Pinpoint the cell where the given text exists, returning its [x, y] midpoint coordinate. 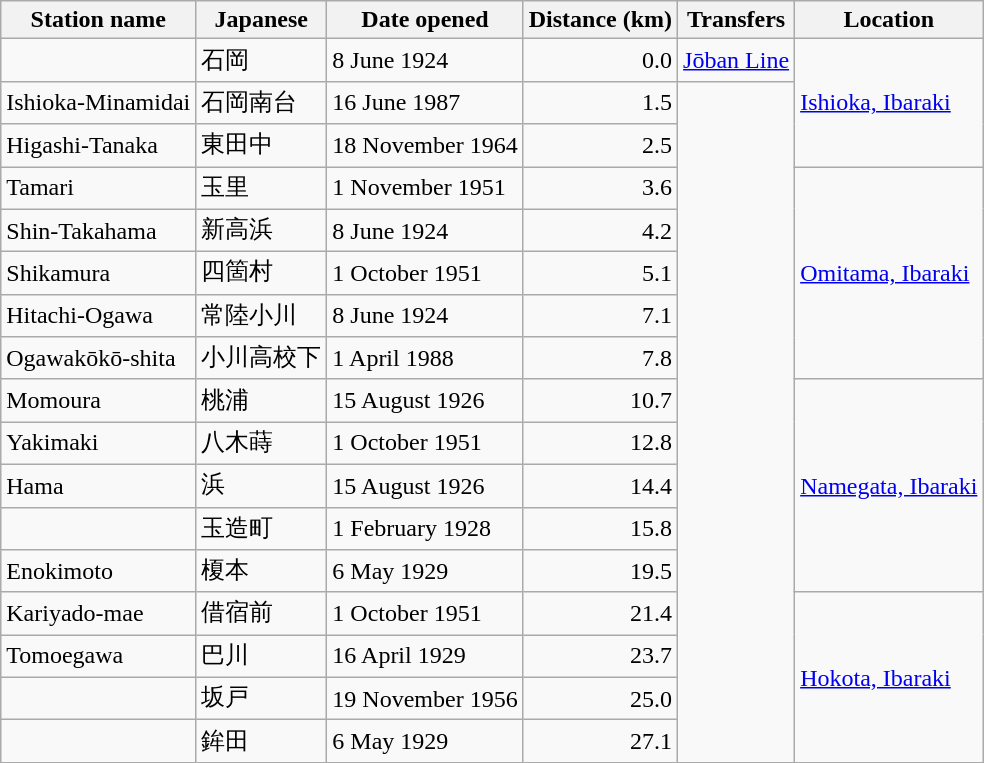
榎本 [262, 572]
Tomoegawa [98, 656]
Hokota, Ibaraki [889, 677]
新高浜 [262, 230]
玉造町 [262, 528]
16 April 1929 [425, 656]
Shikamura [98, 274]
鉾田 [262, 742]
常陸小川 [262, 316]
5.1 [600, 274]
巴川 [262, 656]
東田中 [262, 146]
1 February 1928 [425, 528]
7.1 [600, 316]
23.7 [600, 656]
Tamari [98, 188]
Transfers [736, 20]
Jōban Line [736, 60]
18 November 1964 [425, 146]
Higashi-Tanaka [98, 146]
Station name [98, 20]
Ishioka-Minamidai [98, 102]
0.0 [600, 60]
7.8 [600, 358]
10.7 [600, 400]
25.0 [600, 698]
27.1 [600, 742]
Yakimaki [98, 444]
4.2 [600, 230]
借宿前 [262, 614]
小川高校下 [262, 358]
12.8 [600, 444]
Shin-Takahama [98, 230]
Date opened [425, 20]
Kariyado-mae [98, 614]
Namegata, Ibaraki [889, 486]
21.4 [600, 614]
Japanese [262, 20]
四箇村 [262, 274]
19.5 [600, 572]
1.5 [600, 102]
Enokimoto [98, 572]
15.8 [600, 528]
14.4 [600, 486]
19 November 1956 [425, 698]
Momoura [98, 400]
石岡 [262, 60]
Ishioka, Ibaraki [889, 103]
1 November 1951 [425, 188]
2.5 [600, 146]
Omitama, Ibaraki [889, 272]
玉里 [262, 188]
1 April 1988 [425, 358]
Hama [98, 486]
浜 [262, 486]
坂戸 [262, 698]
Hitachi-Ogawa [98, 316]
Ogawakōkō-shita [98, 358]
16 June 1987 [425, 102]
Distance (km) [600, 20]
Location [889, 20]
3.6 [600, 188]
石岡南台 [262, 102]
桃浦 [262, 400]
八木蒔 [262, 444]
